Search for the cell housing the specified text and yield its [X, Y] center coordinate. 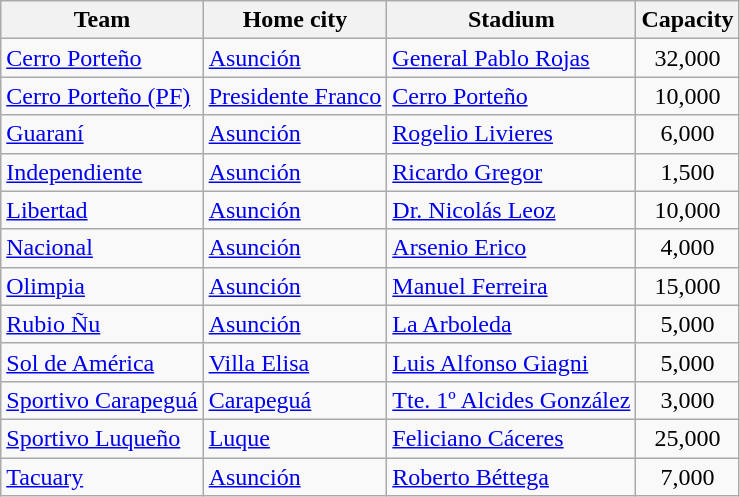
Team [102, 20]
Tacuary [102, 477]
Libertad [102, 210]
Home city [295, 20]
Villa Elisa [295, 362]
Independiente [102, 172]
15,000 [688, 286]
Carapeguá [295, 400]
Tte. 1º Alcides González [512, 400]
Sol de América [102, 362]
25,000 [688, 438]
Rubio Ñu [102, 324]
Arsenio Erico [512, 248]
3,000 [688, 400]
Sportivo Luqueño [102, 438]
Sportivo Carapeguá [102, 400]
32,000 [688, 58]
Stadium [512, 20]
Cerro Porteño (PF) [102, 96]
7,000 [688, 477]
Dr. Nicolás Leoz [512, 210]
Rogelio Livieres [512, 134]
La Arboleda [512, 324]
Roberto Béttega [512, 477]
Presidente Franco [295, 96]
Luque [295, 438]
Ricardo Gregor [512, 172]
Guaraní [102, 134]
Manuel Ferreira [512, 286]
General Pablo Rojas [512, 58]
Olimpia [102, 286]
4,000 [688, 248]
Nacional [102, 248]
Capacity [688, 20]
6,000 [688, 134]
1,500 [688, 172]
Feliciano Cáceres [512, 438]
Luis Alfonso Giagni [512, 362]
